Find where the given text appears and provide that cell's center as (x, y) coordinate. 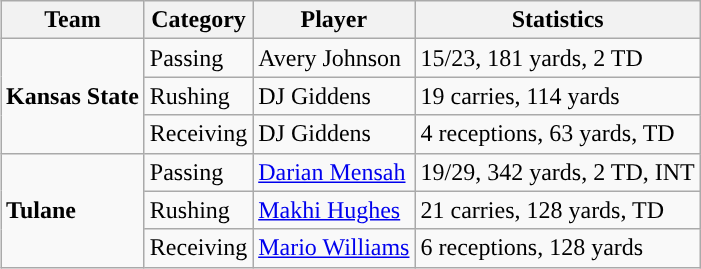
Kansas State (73, 96)
Tulane (73, 210)
19/29, 342 yards, 2 TD, INT (558, 172)
Team (73, 20)
Avery Johnson (334, 58)
Category (198, 20)
Makhi Hughes (334, 210)
Darian Mensah (334, 172)
19 carries, 114 yards (558, 96)
Mario Williams (334, 248)
Statistics (558, 20)
4 receptions, 63 yards, TD (558, 134)
21 carries, 128 yards, TD (558, 210)
15/23, 181 yards, 2 TD (558, 58)
6 receptions, 128 yards (558, 248)
Player (334, 20)
